Pinpoint the cell where the given text exists, returning its [X, Y] midpoint coordinate. 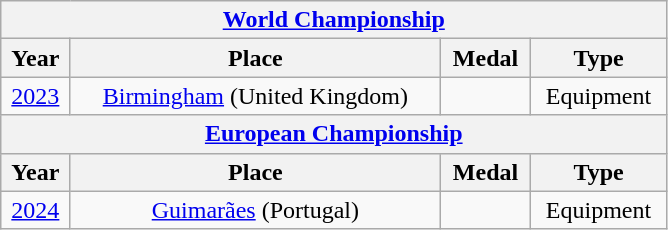
World Championship [334, 20]
European Championship [334, 134]
Guimarães (Portugal) [256, 210]
Birmingham (United Kingdom) [256, 96]
2023 [36, 96]
2024 [36, 210]
